For the text-containing cell, return its midpoint in (x, y) coordinate format. 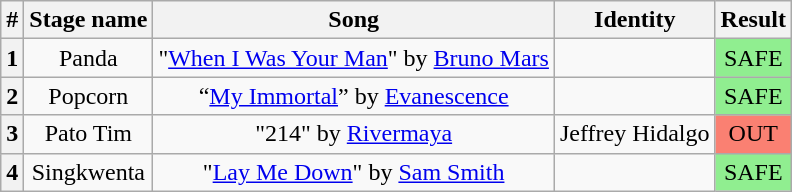
Popcorn (88, 96)
Jeffrey Hidalgo (634, 134)
4 (12, 172)
Pato Tim (88, 134)
Result (753, 20)
Singkwenta (88, 172)
1 (12, 58)
"Lay Me Down" by Sam Smith (354, 172)
# (12, 20)
Stage name (88, 20)
3 (12, 134)
Song (354, 20)
“My Immortal” by Evanescence (354, 96)
"214" by Rivermaya (354, 134)
"When I Was Your Man" by Bruno Mars (354, 58)
OUT (753, 134)
2 (12, 96)
Identity (634, 20)
Panda (88, 58)
